Provide the [X, Y] coordinate of the cell's center where the given text is located.  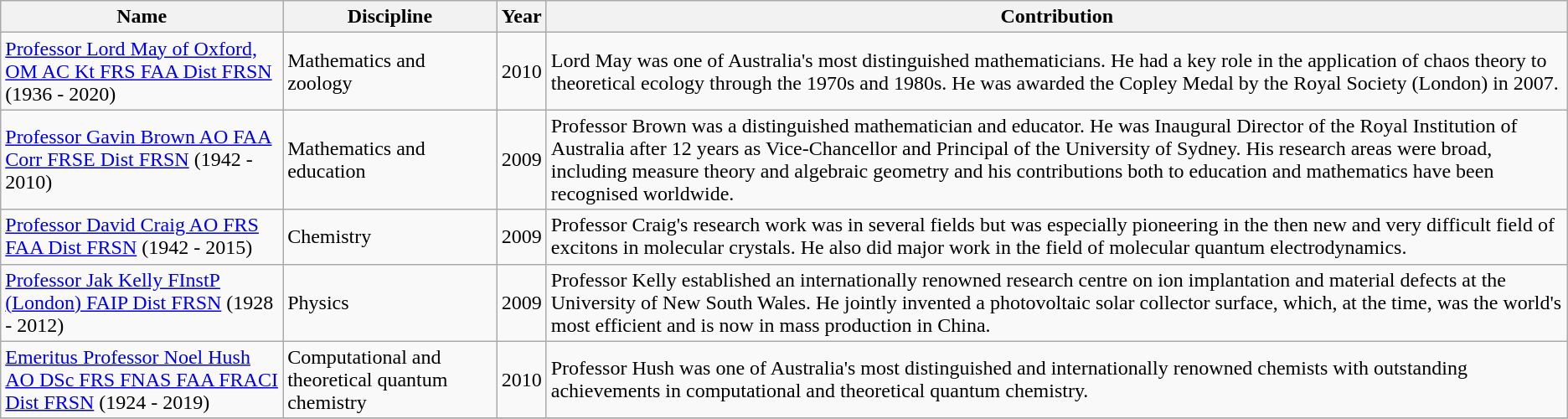
Mathematics and education [390, 159]
Chemistry [390, 236]
Contribution [1057, 17]
Emeritus Professor Noel Hush AO DSc FRS FNAS FAA FRACI Dist FRSN (1924 - 2019) [142, 380]
Discipline [390, 17]
Professor Gavin Brown AO FAA Corr FRSE Dist FRSN (1942 - 2010) [142, 159]
Mathematics and zoology [390, 71]
Professor David Craig AO FRS FAA Dist FRSN (1942 - 2015) [142, 236]
Year [521, 17]
Professor Jak Kelly FInstP (London) FAIP Dist FRSN (1928 - 2012) [142, 303]
Computational and theoretical quantum chemistry [390, 380]
Professor Lord May of Oxford, OM AC Kt FRS FAA Dist FRSN (1936 - 2020) [142, 71]
Physics [390, 303]
Name [142, 17]
